Return [x, y] of the center of cell containing provided text 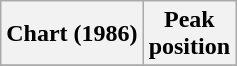
Chart (1986) [72, 34]
Peakposition [189, 34]
